Locate the cell with the specified text and output its [x, y] center coordinate. 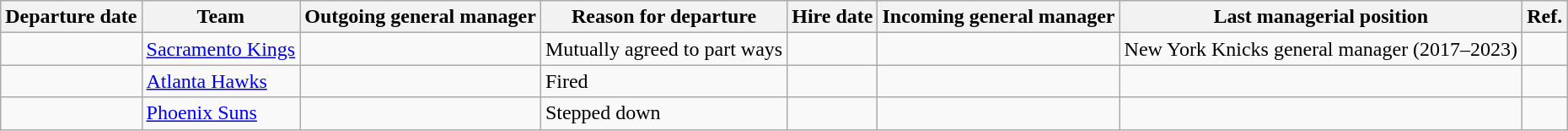
Incoming general manager [998, 17]
Atlanta Hawks [221, 81]
Mutually agreed to part ways [663, 49]
Hire date [833, 17]
Fired [663, 81]
Outgoing general manager [421, 17]
Phoenix Suns [221, 113]
Stepped down [663, 113]
Sacramento Kings [221, 49]
Departure date [71, 17]
Ref. [1544, 17]
Reason for departure [663, 17]
Team [221, 17]
Last managerial position [1321, 17]
New York Knicks general manager (2017–2023) [1321, 49]
